Determine the [x, y] coordinate at the center of the cell enclosing the given text.  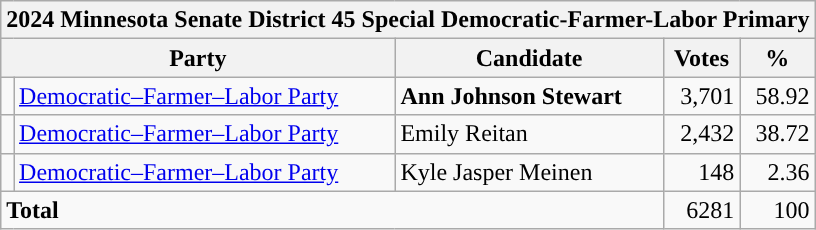
Kyle Jasper Meinen [529, 172]
2,432 [701, 134]
2.36 [778, 172]
100 [778, 210]
3,701 [701, 96]
Ann Johnson Stewart [529, 96]
Votes [701, 58]
Total [332, 210]
% [778, 58]
6281 [701, 210]
58.92 [778, 96]
Party [198, 58]
148 [701, 172]
2024 Minnesota Senate District 45 Special Democratic-Farmer-Labor Primary [408, 20]
38.72 [778, 134]
Candidate [529, 58]
Emily Reitan [529, 134]
